Detect which cell encompasses the target text, then output its (X, Y) center coordinate. 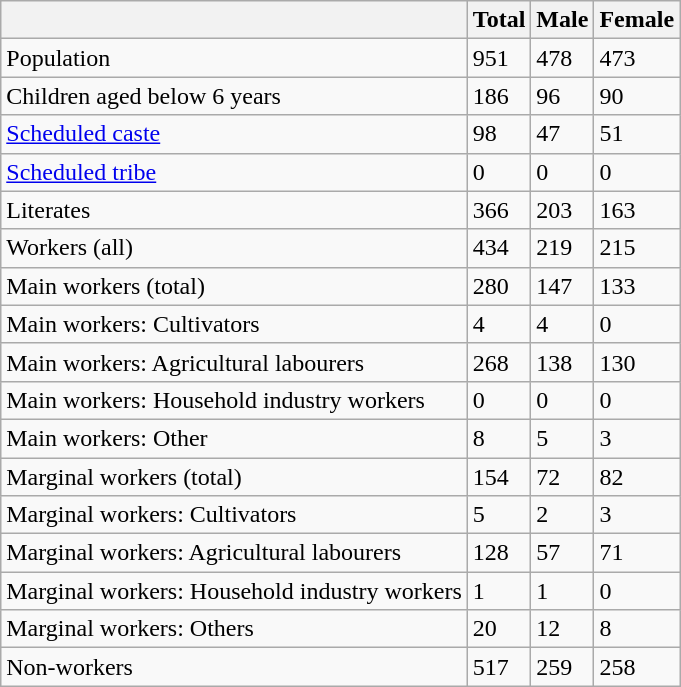
130 (637, 362)
Scheduled tribe (234, 172)
2 (562, 515)
147 (562, 286)
366 (499, 210)
Male (562, 20)
Workers (all) (234, 248)
Main workers: Agricultural labourers (234, 362)
12 (562, 629)
219 (562, 248)
20 (499, 629)
Scheduled caste (234, 134)
Marginal workers (total) (234, 477)
133 (637, 286)
258 (637, 667)
215 (637, 248)
98 (499, 134)
280 (499, 286)
478 (562, 58)
154 (499, 477)
434 (499, 248)
Main workers: Household industry workers (234, 400)
51 (637, 134)
57 (562, 553)
951 (499, 58)
163 (637, 210)
Main workers (total) (234, 286)
Main workers: Other (234, 438)
90 (637, 96)
203 (562, 210)
268 (499, 362)
128 (499, 553)
Marginal workers: Others (234, 629)
82 (637, 477)
Population (234, 58)
138 (562, 362)
Female (637, 20)
Marginal workers: Cultivators (234, 515)
72 (562, 477)
Marginal workers: Agricultural labourers (234, 553)
96 (562, 96)
71 (637, 553)
259 (562, 667)
517 (499, 667)
473 (637, 58)
47 (562, 134)
Main workers: Cultivators (234, 324)
Children aged below 6 years (234, 96)
Non-workers (234, 667)
186 (499, 96)
Total (499, 20)
Literates (234, 210)
Marginal workers: Household industry workers (234, 591)
